Return [x, y] of the center of cell containing provided text 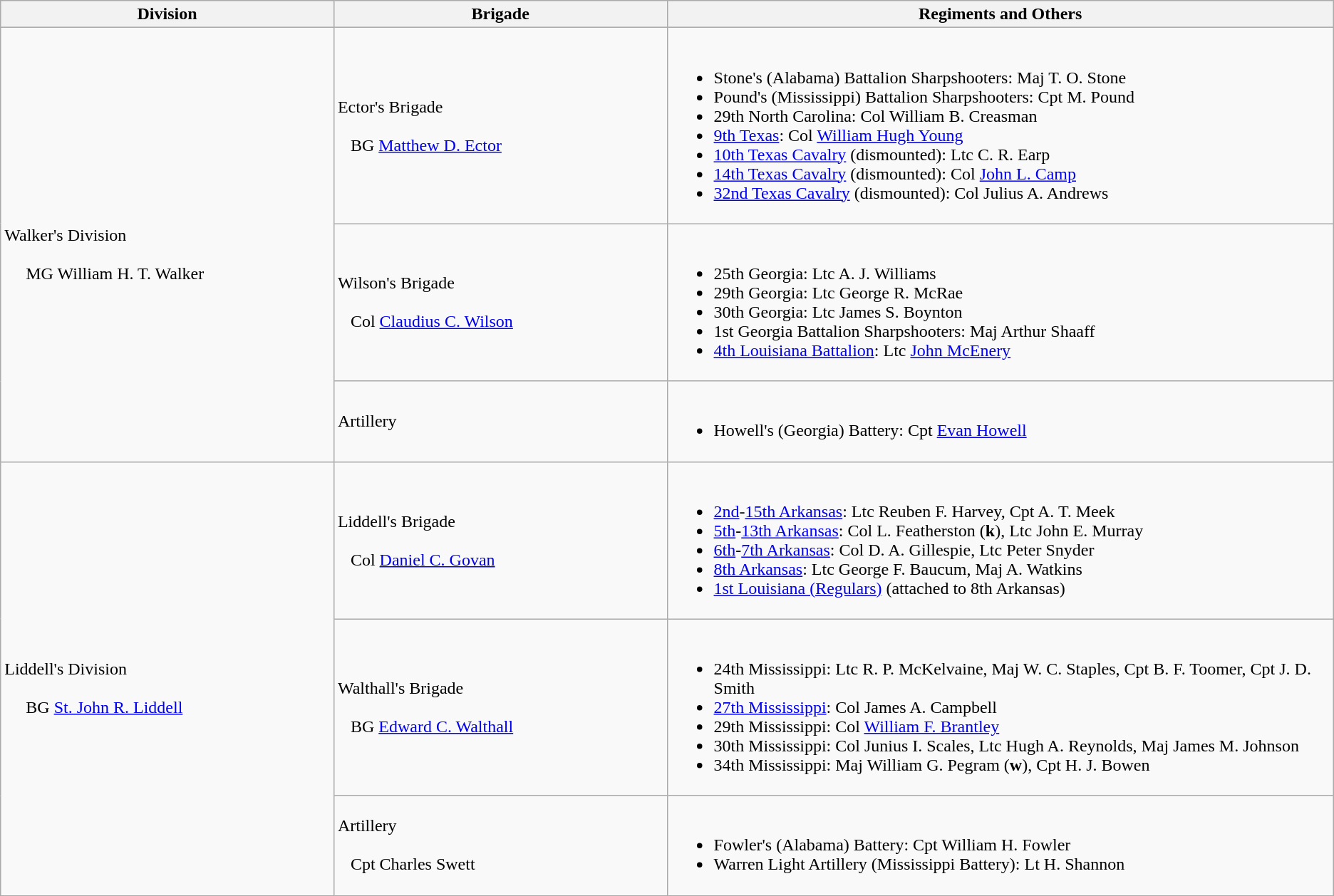
Liddell's Division BG St. John R. Liddell [167, 678]
Artillery Cpt Charles Swett [500, 845]
Liddell's Brigade Col Daniel C. Govan [500, 540]
Ector's Brigade BG Matthew D. Ector [500, 125]
Walker's Division MG William H. T. Walker [167, 245]
Walthall's Brigade BG Edward C. Walthall [500, 707]
Artillery [500, 422]
Brigade [500, 14]
Regiments and Others [1000, 14]
Fowler's (Alabama) Battery: Cpt William H. FowlerWarren Light Artillery (Mississippi Battery): Lt H. Shannon [1000, 845]
Howell's (Georgia) Battery: Cpt Evan Howell [1000, 422]
Division [167, 14]
Wilson's Brigade Col Claudius C. Wilson [500, 302]
